Output the [X, Y] coordinate of the center of the cell containing the given text.  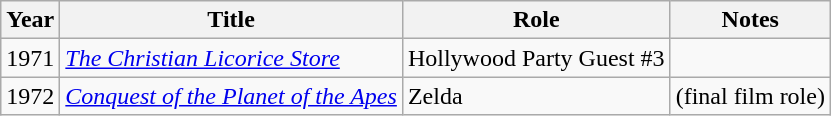
Hollywood Party Guest #3 [536, 58]
Notes [750, 20]
1972 [30, 96]
Role [536, 20]
Conquest of the Planet of the Apes [232, 96]
Year [30, 20]
The Christian Licorice Store [232, 58]
(final film role) [750, 96]
Title [232, 20]
Zelda [536, 96]
1971 [30, 58]
